Scan for the cell matching the given text and deliver its [x, y] coordinate at center. 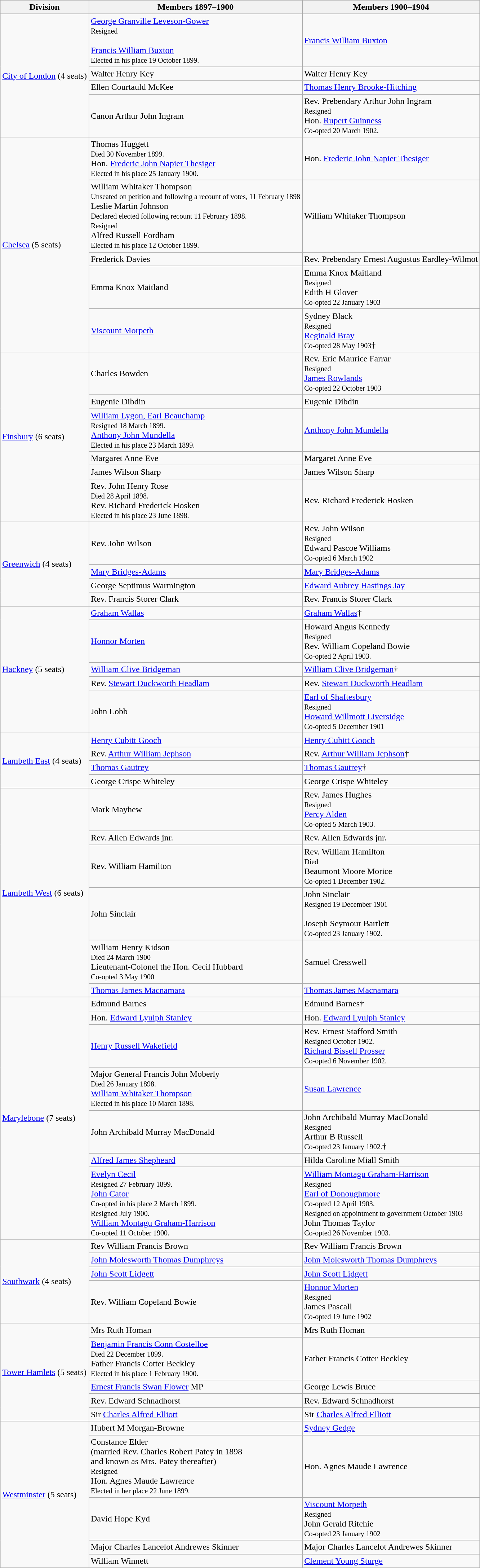
Hubert M Morgan-Browne [195, 1428]
Members 1897–1900 [195, 7]
Henry Russell Wakefield [195, 1046]
Earl of ShaftesburyResignedHoward Willmott LiversidgeCo-opted 5 December 1901 [391, 711]
Viscount Morpeth [195, 330]
Members 1900–1904 [391, 7]
Thomas Gautrey† [391, 767]
Hilda Caroline Miall Smith [391, 1160]
George Septimus Warmington [195, 585]
Marylebone (7 seats) [45, 1118]
Rev. Arthur William Jephson [195, 754]
Graham Wallas [195, 613]
Thomas Henry Brooke-Hitching [391, 87]
John Sinclair [195, 914]
John Archibald Murray MacDonaldResignedArthur B RussellCo-opted 23 January 1902.† [391, 1132]
Viscount MorpethResignedJohn Gerald RitchieCo-opted 23 January 1902 [391, 1519]
Clement Young Sturge [391, 1561]
Edward Aubrey Hastings Jay [391, 585]
Francis William Buxton [391, 40]
George Lewis Bruce [391, 1387]
George Granville Leveson-GowerResignedFrancis William BuxtonElected in his place 19 October 1899. [195, 40]
Hon. Frederic John Napier Thesiger [391, 159]
Hon. Agnes Maude Lawrence [391, 1466]
Greenwich (4 seats) [45, 564]
Lambeth East (4 seats) [45, 760]
David Hope Kyd [195, 1519]
Rev. William Hamilton [195, 866]
Thomas Gautrey [195, 767]
Rev. Richard Frederick Hosken [391, 501]
Emma Knox Maitland [195, 287]
Graham Wallas† [391, 613]
Major General Francis John MoberlyDied 26 January 1898. William Whitaker ThompsonElected in his place 10 March 1898. [195, 1089]
Thomas HuggettDied 30 November 1899. Hon. Frederic John Napier ThesigerElected in his place 25 January 1900. [195, 159]
Samuel Cresswell [391, 962]
William Whitaker Thompson [391, 216]
Alfred James Shepheard [195, 1160]
Chelsea (5 seats) [45, 245]
Division [45, 7]
William Clive Bridgeman [195, 669]
Rev. Prebendary Ernest Augustus Eardley-Wilmot [391, 259]
Emma Knox MaitlandResignedEdith H GloverCo-opted 22 January 1903 [391, 287]
Rev. James HughesResignedPercy AldenCo-opted 5 March 1903. [391, 809]
Rev. Eric Maurice FarrarResignedJames RowlandsCo-opted 22 October 1903 [391, 373]
Howard Angus KennedyResignedRev. William Copeland BowieCo-opted 2 April 1903. [391, 641]
John Archibald Murray MacDonald [195, 1132]
Southwark (4 seats) [45, 1281]
Sydney BlackResignedReginald BrayCo-opted 28 May 1903† [391, 330]
William Lygon, Earl BeauchampResigned 18 March 1899.Anthony John MundellaElected in his place 23 March 1899. [195, 430]
Charles Bowden [195, 373]
William Henry KidsonDied 24 March 1900Lieutenant-Colonel the Hon. Cecil HubbardCo-opted 3 May 1900 [195, 962]
Mark Mayhew [195, 809]
Honnor MortenResignedJames PascallCo-opted 19 June 1902 [391, 1302]
John Lobb [195, 711]
Anthony John Mundella [391, 430]
Tower Hamlets (5 seats) [45, 1372]
Ernest Francis Swan Flower MP [195, 1387]
City of London (4 seats) [45, 76]
Rev. Ernest Stafford SmithResigned October 1902.Richard Bissell ProsserCo-opted 6 November 1902. [391, 1046]
Honnor Morten [195, 641]
Lambeth West (6 seats) [45, 892]
Rev. John Wilson [195, 543]
Edmund Barnes† [391, 1004]
Rev. John Henry RoseDied 28 April 1898.Rev. Richard Frederick HoskenElected in his place 23 June 1898. [195, 501]
William Clive Bridgeman† [391, 669]
Father Francis Cotter Beckley [391, 1358]
Rev. William Copeland Bowie [195, 1302]
Hackney (5 seats) [45, 669]
Rev. John WilsonResignedEdward Pascoe WilliamsCo-opted 6 March 1902 [391, 543]
Canon Arthur John Ingram [195, 115]
Edmund Barnes [195, 1004]
Frederick Davies [195, 259]
Susan Lawrence [391, 1089]
Finsbury (6 seats) [45, 436]
John SinclairResigned 19 December 1901Joseph Seymour BartlettCo-opted 23 January 1902. [391, 914]
Benjamin Francis Conn CostelloeDied 22 December 1899.Father Francis Cotter BeckleyElected in his place 1 February 1900. [195, 1358]
Ellen Courtauld McKee [195, 87]
Rev. Prebendary Arthur John Ingram ResignedHon. Rupert GuinnessCo-opted 20 March 1902. [391, 115]
William Winnett [195, 1561]
Rev. Arthur William Jephson† [391, 754]
Sydney Gedge [391, 1428]
Rev. William HamiltonDiedBeaumont Moore MoriceCo-opted 1 December 1902. [391, 866]
Westminster (5 seats) [45, 1494]
